Search for the cell housing the specified text and yield its (X, Y) center coordinate. 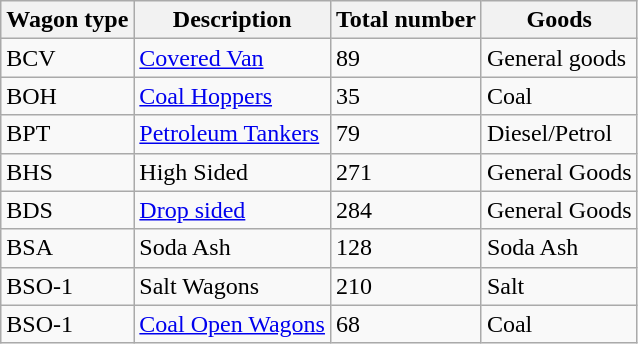
BDS (68, 210)
128 (406, 248)
68 (406, 324)
89 (406, 58)
General goods (559, 58)
Total number (406, 20)
79 (406, 134)
Coal Open Wagons (232, 324)
Petroleum Tankers (232, 134)
Coal Hoppers (232, 96)
BSA (68, 248)
BPT (68, 134)
BOH (68, 96)
Diesel/Petrol (559, 134)
Goods (559, 20)
35 (406, 96)
Salt Wagons (232, 286)
Drop sided (232, 210)
Covered Van (232, 58)
High Sided (232, 172)
Wagon type (68, 20)
Salt (559, 286)
271 (406, 172)
284 (406, 210)
210 (406, 286)
BHS (68, 172)
BCV (68, 58)
Description (232, 20)
